Detect which cell encompasses the target text, then output its (X, Y) center coordinate. 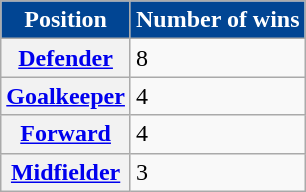
Forward (66, 134)
Position (66, 20)
Goalkeeper (66, 96)
3 (218, 172)
8 (218, 58)
Number of wins (218, 20)
Defender (66, 58)
Midfielder (66, 172)
